Find where the given text appears and provide that cell's center as (X, Y) coordinate. 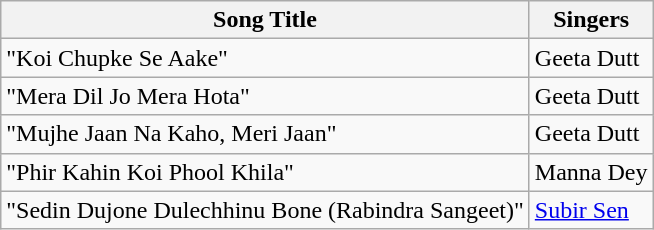
"Koi Chupke Se Aake" (266, 58)
Singers (591, 20)
"Mera Dil Jo Mera Hota" (266, 96)
Manna Dey (591, 172)
"Phir Kahin Koi Phool Khila" (266, 172)
Song Title (266, 20)
"Sedin Dujone Dulechhinu Bone (Rabindra Sangeet)" (266, 210)
"Mujhe Jaan Na Kaho, Meri Jaan" (266, 134)
Subir Sen (591, 210)
